Capture the cell that displays the provided text and extract its (X, Y) central coordinate. 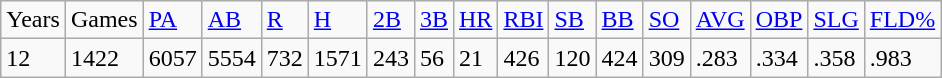
1422 (104, 58)
3B (434, 20)
.283 (720, 58)
309 (666, 58)
SLG (836, 20)
426 (524, 58)
2B (390, 20)
21 (475, 58)
Games (104, 20)
FLD% (902, 20)
120 (572, 58)
RBI (524, 20)
.334 (779, 58)
PA (172, 20)
732 (284, 58)
R (284, 20)
H (338, 20)
.983 (902, 58)
6057 (172, 58)
56 (434, 58)
BB (620, 20)
OBP (779, 20)
AVG (720, 20)
12 (34, 58)
HR (475, 20)
.358 (836, 58)
1571 (338, 58)
AB (232, 20)
SO (666, 20)
SB (572, 20)
Years (34, 20)
424 (620, 58)
243 (390, 58)
5554 (232, 58)
